Locate the cell with the specified text and output its (X, Y) center coordinate. 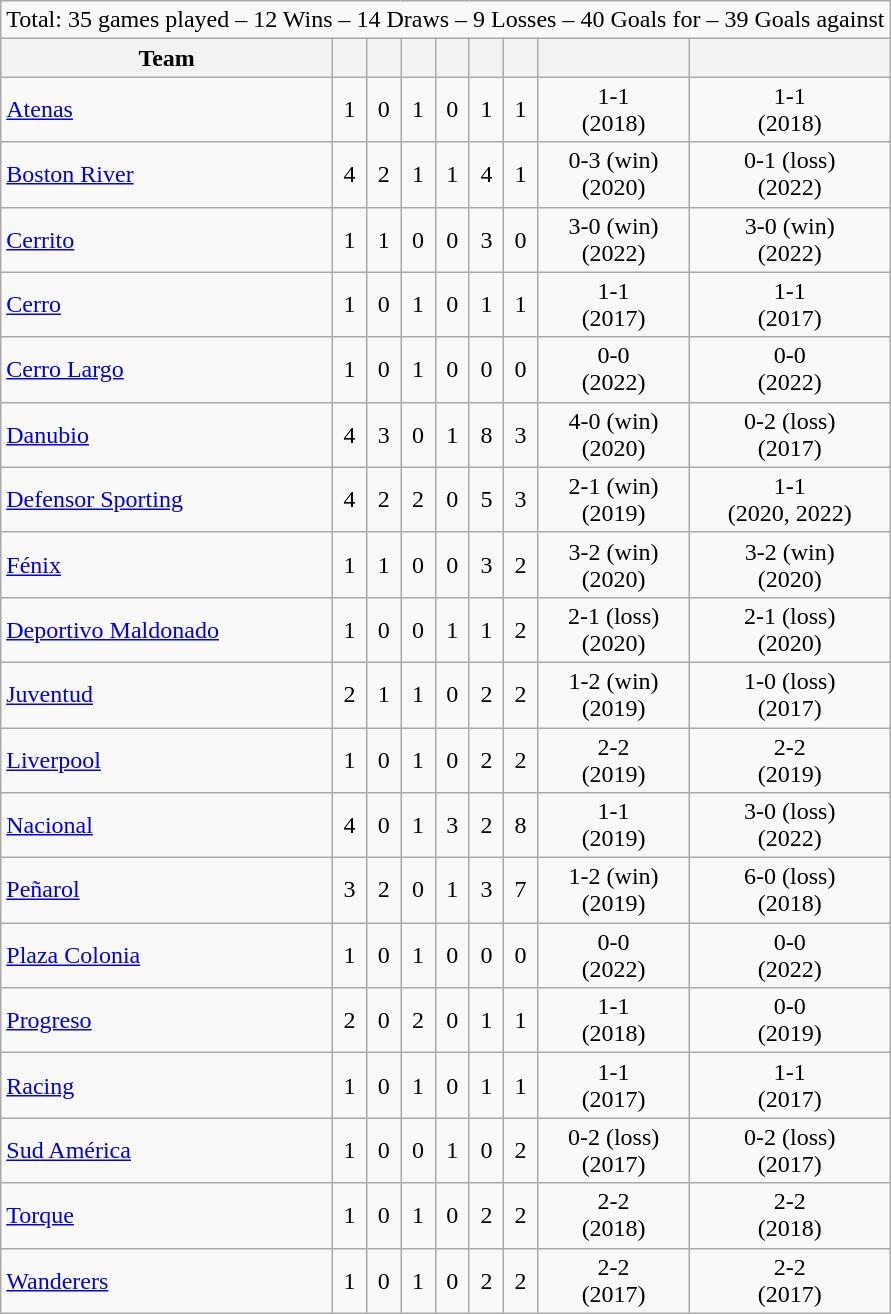
0-0 (2019) (790, 1020)
2-1 (win) (2019) (614, 500)
Deportivo Maldonado (167, 630)
Defensor Sporting (167, 500)
Racing (167, 1086)
Cerro (167, 304)
Fénix (167, 564)
Nacional (167, 826)
Torque (167, 1216)
3-0 (loss) (2022) (790, 826)
Juventud (167, 694)
0-3 (win) (2020) (614, 174)
Plaza Colonia (167, 956)
7 (520, 890)
1-0 (loss) (2017) (790, 694)
1-1 (2020, 2022) (790, 500)
Peñarol (167, 890)
Cerro Largo (167, 370)
0-1 (loss) (2022) (790, 174)
5 (486, 500)
Progreso (167, 1020)
Liverpool (167, 760)
Team (167, 58)
Danubio (167, 434)
Cerrito (167, 240)
1-1 (2019) (614, 826)
Sud América (167, 1150)
6-0 (loss) (2018) (790, 890)
Boston River (167, 174)
Wanderers (167, 1280)
Atenas (167, 110)
4-0 (win) (2020) (614, 434)
Total: 35 games played – 12 Wins – 14 Draws – 9 Losses – 40 Goals for – 39 Goals against (446, 20)
